Pinpoint the cell where the given text exists, returning its (X, Y) midpoint coordinate. 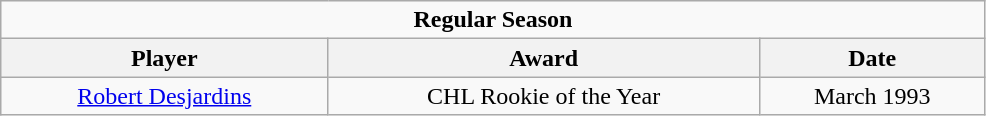
Robert Desjardins (164, 96)
Award (544, 58)
Regular Season (493, 20)
March 1993 (872, 96)
Date (872, 58)
CHL Rookie of the Year (544, 96)
Player (164, 58)
